From the cell containing the given text, extract its center point as [x, y] coordinate. 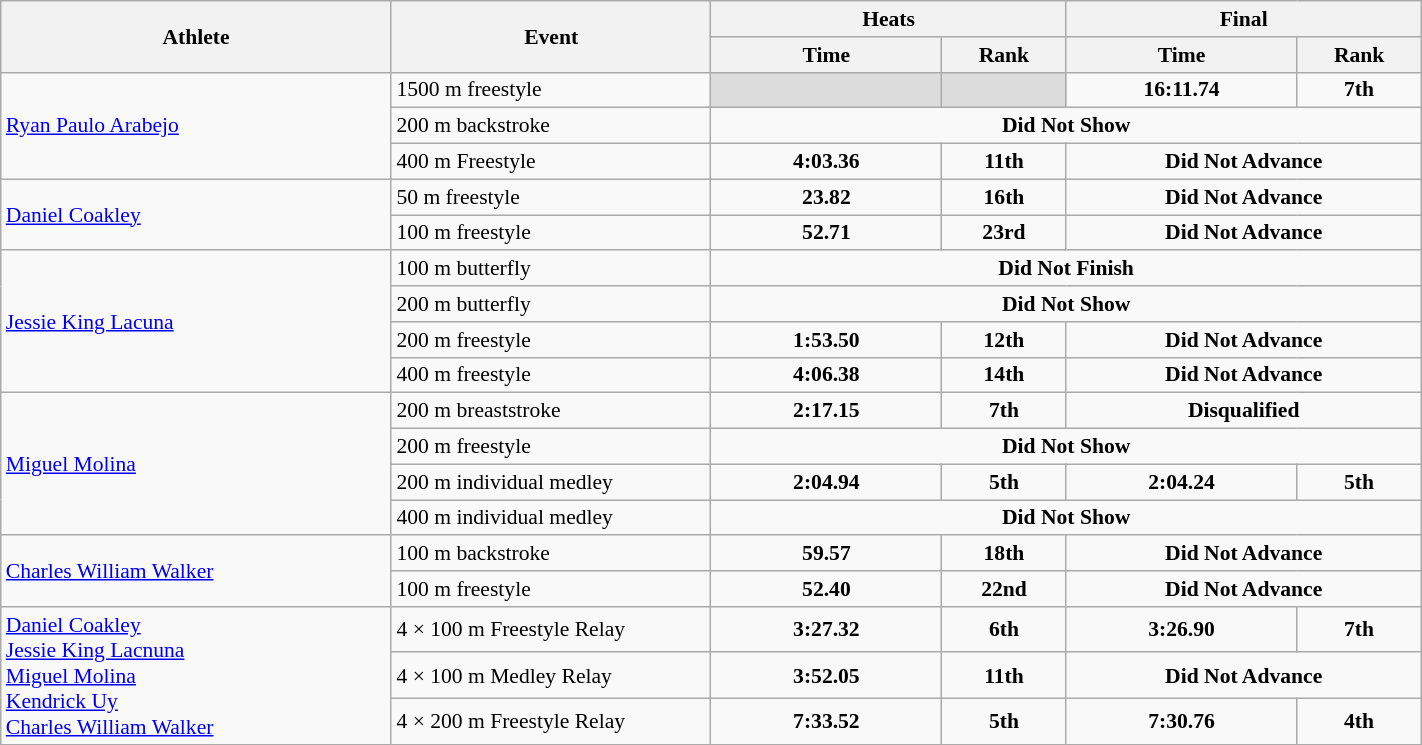
Daniel Coakley Jessie King Lacnuna Miguel Molina Kendrick Uy Charles William Walker [196, 676]
200 m individual medley [551, 482]
Disqualified [1244, 411]
Did Not Finish [1066, 269]
4 × 200 m Freestyle Relay [551, 721]
3:52.05 [826, 676]
23.82 [826, 197]
400 m Freestyle [551, 162]
200 m backstroke [551, 126]
16:11.74 [1182, 90]
59.57 [826, 554]
100 m butterfly [551, 269]
14th [1004, 375]
400 m freestyle [551, 375]
23rd [1004, 233]
Ryan Paulo Arabejo [196, 126]
Event [551, 36]
6th [1004, 630]
Final [1244, 19]
Athlete [196, 36]
16th [1004, 197]
100 m backstroke [551, 554]
52.40 [826, 589]
12th [1004, 340]
Jessie King Lacuna [196, 322]
4th [1359, 721]
52.71 [826, 233]
50 m freestyle [551, 197]
2:04.24 [1182, 482]
200 m butterfly [551, 304]
7:33.52 [826, 721]
4 × 100 m Freestyle Relay [551, 630]
400 m individual medley [551, 518]
200 m breaststroke [551, 411]
Daniel Coakley [196, 214]
3:26.90 [1182, 630]
4:06.38 [826, 375]
1:53.50 [826, 340]
22nd [1004, 589]
4 × 100 m Medley Relay [551, 676]
Heats [888, 19]
2:17.15 [826, 411]
Miguel Molina [196, 464]
2:04.94 [826, 482]
7:30.76 [1182, 721]
18th [1004, 554]
4:03.36 [826, 162]
3:27.32 [826, 630]
1500 m freestyle [551, 90]
Charles William Walker [196, 572]
